From the cell containing the given text, extract its center point as [X, Y] coordinate. 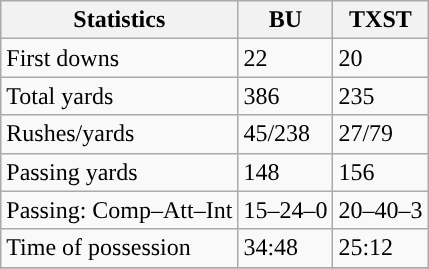
386 [286, 96]
27/79 [380, 134]
Passing: Comp–Att–Int [120, 210]
25:12 [380, 248]
45/238 [286, 134]
22 [286, 58]
15–24–0 [286, 210]
34:48 [286, 248]
Rushes/yards [120, 134]
20 [380, 58]
148 [286, 172]
First downs [120, 58]
TXST [380, 20]
235 [380, 96]
Statistics [120, 20]
Time of possession [120, 248]
20–40–3 [380, 210]
156 [380, 172]
Total yards [120, 96]
Passing yards [120, 172]
BU [286, 20]
